Identify which cell holds the provided text, then report its (x, y) central coordinate. 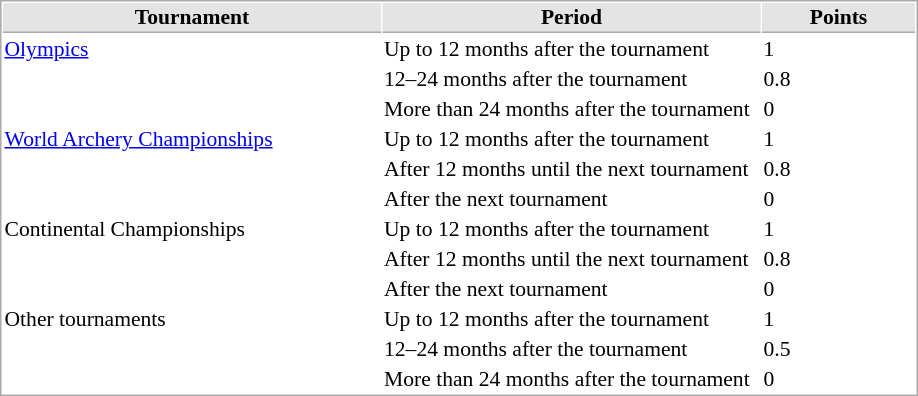
Continental Championships (192, 258)
Olympics (192, 78)
Tournament (192, 18)
Period (571, 18)
World Archery Championships (192, 168)
Points (838, 18)
Other tournaments (192, 348)
0.5 (838, 348)
